Return [x, y] of the center of cell containing provided text 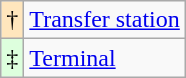
Transfer station [105, 20]
Terminal [105, 58]
† [12, 20]
‡ [12, 58]
